Determine the [X, Y] coordinate at the center of the cell enclosing the given text.  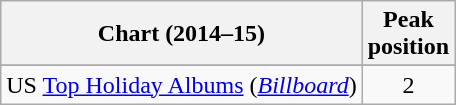
2 [408, 85]
Chart (2014–15) [182, 34]
Peakposition [408, 34]
US Top Holiday Albums (Billboard) [182, 85]
